Output the [x, y] coordinate of the center of the cell containing the given text.  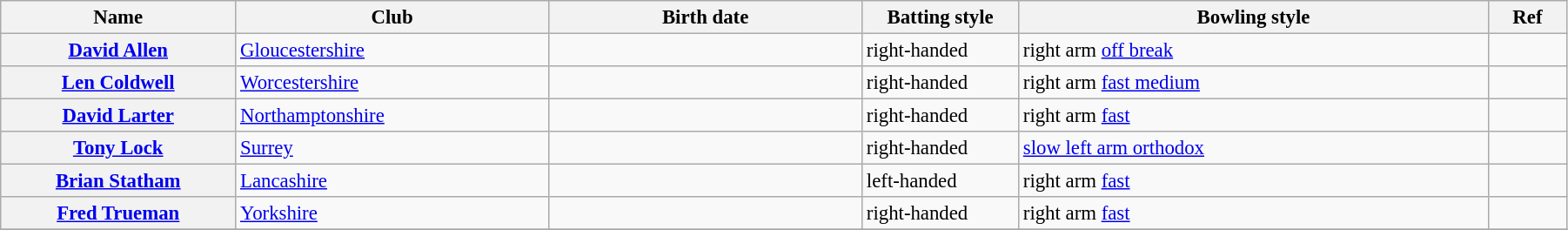
Bowling style [1254, 17]
left-handed [941, 181]
Tony Lock [118, 148]
Batting style [941, 17]
Fred Trueman [118, 213]
right arm off break [1254, 51]
slow left arm orthodox [1254, 148]
Ref [1527, 17]
Lancashire [392, 181]
Club [392, 17]
Birth date [706, 17]
Northamptonshire [392, 116]
Worcestershire [392, 83]
Brian Statham [118, 181]
Surrey [392, 148]
David Larter [118, 116]
Yorkshire [392, 213]
right arm fast medium [1254, 83]
Name [118, 17]
Gloucestershire [392, 51]
Len Coldwell [118, 83]
David Allen [118, 51]
